Scan for the cell matching the given text and deliver its (x, y) coordinate at center. 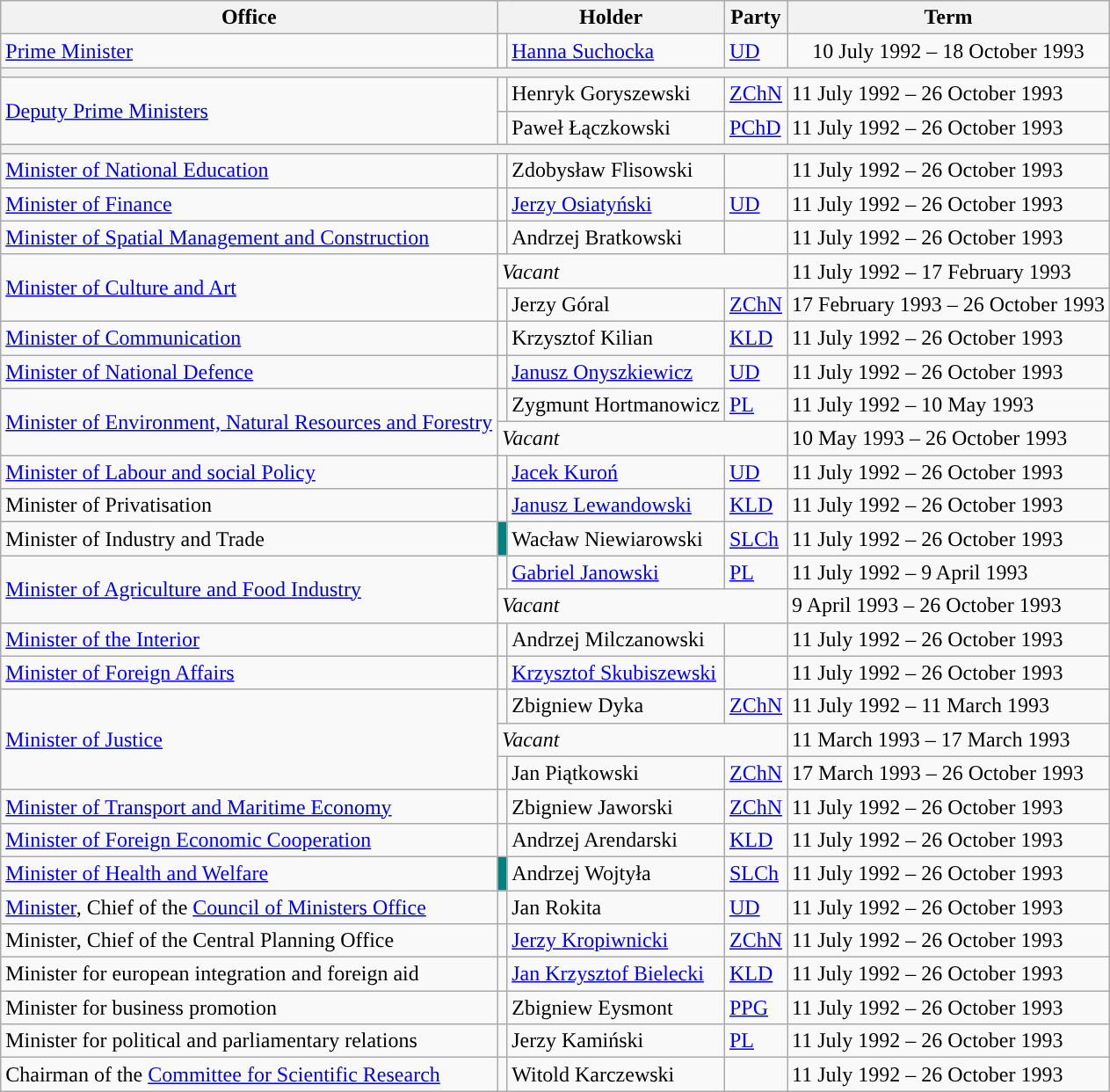
Janusz Lewandowski (616, 506)
Minister of Culture and Art (250, 288)
Minister of Privatisation (250, 506)
Minister of National Education (250, 171)
Minister of Environment, Natural Resources and Forestry (250, 422)
Krzysztof Skubiszewski (616, 673)
Minister of Industry and Trade (250, 539)
Minister of Foreign Affairs (250, 673)
Zbigniew Dyka (616, 706)
Andrzej Wojtyła (616, 873)
Minister of Health and Welfare (250, 873)
Minister of Foreign Economic Cooperation (250, 840)
Minister for european integration and foreign aid (250, 974)
Jan Krzysztof Bielecki (616, 974)
Jerzy Kamiński (616, 1041)
Jan Piątkowski (616, 773)
Gabriel Janowski (616, 572)
17 February 1993 – 26 October 1993 (949, 304)
17 March 1993 – 26 October 1993 (949, 773)
Minister of Finance (250, 204)
Jerzy Osiatyński (616, 204)
11 July 1992 – 11 March 1993 (949, 706)
Jacek Kuroń (616, 472)
Jerzy Kropiwnicki (616, 941)
Minister, Chief of the Council of Ministers Office (250, 906)
Zdobysław Flisowski (616, 171)
10 May 1993 – 26 October 1993 (949, 439)
Minister for business promotion (250, 1008)
Deputy Prime Ministers (250, 111)
Krzysztof Kilian (616, 338)
11 March 1993 – 17 March 1993 (949, 739)
Office (250, 18)
Minister of Agriculture and Food Industry (250, 589)
Minister, Chief of the Central Planning Office (250, 941)
Minister of Justice (250, 739)
Henryk Goryszewski (616, 94)
Term (949, 18)
Janusz Onyszkiewicz (616, 372)
PChD (756, 127)
Hanna Suchocka (616, 51)
Jerzy Góral (616, 304)
Minister of Spatial Management and Construction (250, 237)
Minister of Transport and Maritime Economy (250, 806)
Andrzej Milczanowski (616, 639)
Zygmunt Hortmanowicz (616, 405)
Andrzej Arendarski (616, 840)
Chairman of the Committee for Scientific Research (250, 1074)
Paweł Łączkowski (616, 127)
Andrzej Bratkowski (616, 237)
Minister of Communication (250, 338)
Prime Minister (250, 51)
10 July 1992 – 18 October 1993 (949, 51)
11 July 1992 – 10 May 1993 (949, 405)
Zbigniew Eysmont (616, 1008)
Minister of the Interior (250, 639)
Jan Rokita (616, 906)
PPG (756, 1008)
9 April 1993 – 26 October 1993 (949, 606)
Holder (612, 18)
11 July 1992 – 9 April 1993 (949, 572)
Minister of Labour and social Policy (250, 472)
11 July 1992 – 17 February 1993 (949, 271)
Zbigniew Jaworski (616, 806)
Wacław Niewiarowski (616, 539)
Minister for political and parliamentary relations (250, 1041)
Party (756, 18)
Witold Karczewski (616, 1074)
Minister of National Defence (250, 372)
